Output the [x, y] coordinate of the center of the cell containing the given text.  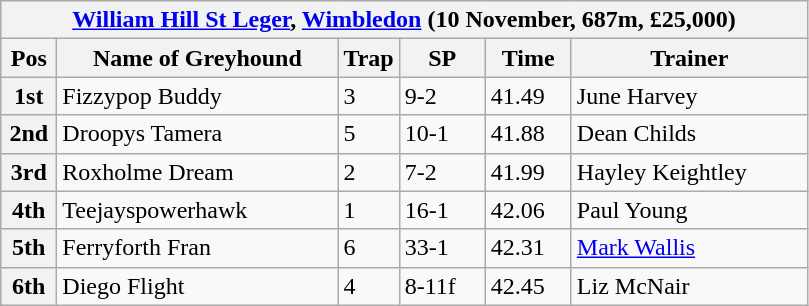
33-1 [442, 248]
42.31 [528, 248]
7-2 [442, 172]
Mark Wallis [689, 248]
Roxholme Dream [198, 172]
Liz McNair [689, 286]
Time [528, 58]
6 [368, 248]
3 [368, 96]
June Harvey [689, 96]
Paul Young [689, 210]
9-2 [442, 96]
Name of Greyhound [198, 58]
Pos [29, 58]
4th [29, 210]
Dean Childs [689, 134]
3rd [29, 172]
Diego Flight [198, 286]
41.88 [528, 134]
16-1 [442, 210]
Droopys Tamera [198, 134]
Ferryforth Fran [198, 248]
42.45 [528, 286]
6th [29, 286]
2nd [29, 134]
Trap [368, 58]
41.99 [528, 172]
1st [29, 96]
1 [368, 210]
8-11f [442, 286]
Trainer [689, 58]
10-1 [442, 134]
42.06 [528, 210]
Fizzypop Buddy [198, 96]
William Hill St Leger, Wimbledon (10 November, 687m, £25,000) [404, 20]
5th [29, 248]
5 [368, 134]
2 [368, 172]
SP [442, 58]
Hayley Keightley [689, 172]
4 [368, 286]
41.49 [528, 96]
Teejayspowerhawk [198, 210]
